From the cell containing the given text, extract its center point as [x, y] coordinate. 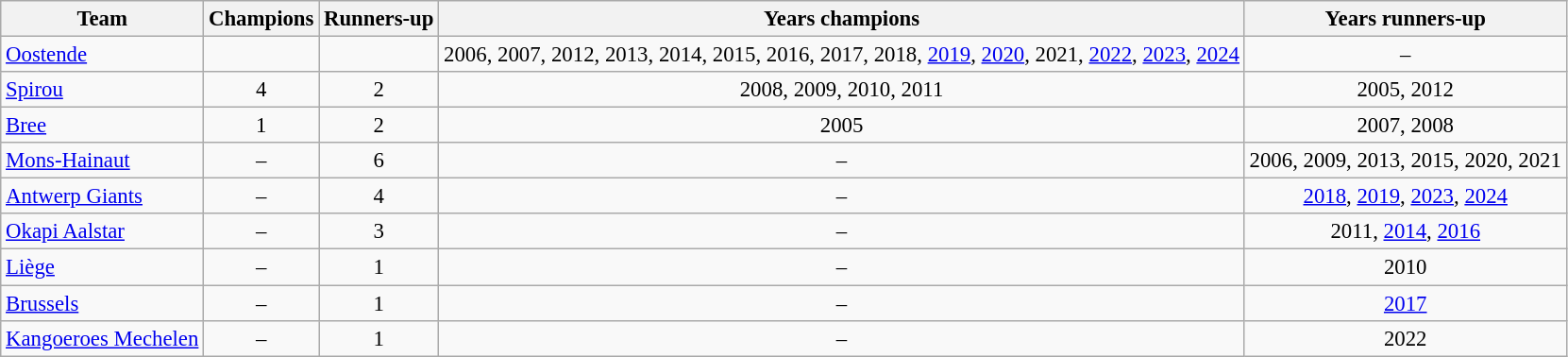
Bree [102, 126]
6 [379, 161]
2005 [842, 126]
2018, 2019, 2023, 2024 [1405, 196]
Mons-Hainaut [102, 161]
2011, 2014, 2016 [1405, 231]
Kangoeroes Mechelen [102, 338]
2006, 2007, 2012, 2013, 2014, 2015, 2016, 2017, 2018, 2019, 2020, 2021, 2022, 2023, 2024 [842, 55]
Champions [261, 19]
2007, 2008 [1405, 126]
Antwerp Giants [102, 196]
2022 [1405, 338]
Oostende [102, 55]
2005, 2012 [1405, 90]
2010 [1405, 267]
Liège [102, 267]
3 [379, 231]
Years runners-up [1405, 19]
Years champions [842, 19]
2017 [1405, 303]
2006, 2009, 2013, 2015, 2020, 2021 [1405, 161]
2008, 2009, 2010, 2011 [842, 90]
Team [102, 19]
Brussels [102, 303]
Spirou [102, 90]
Runners-up [379, 19]
Okapi Aalstar [102, 231]
